Locate the cell with the specified text and output its [X, Y] center coordinate. 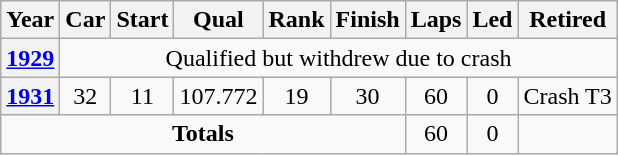
11 [142, 96]
Retired [568, 20]
30 [368, 96]
Car [86, 20]
1931 [30, 96]
Led [492, 20]
1929 [30, 58]
Crash T3 [568, 96]
Year [30, 20]
Qual [218, 20]
Laps [436, 20]
32 [86, 96]
Finish [368, 20]
19 [296, 96]
Start [142, 20]
Rank [296, 20]
107.772 [218, 96]
Qualified but withdrew due to crash [338, 58]
Totals [203, 134]
